Extract the (x, y) coordinate from the center of the cell holding the provided text.  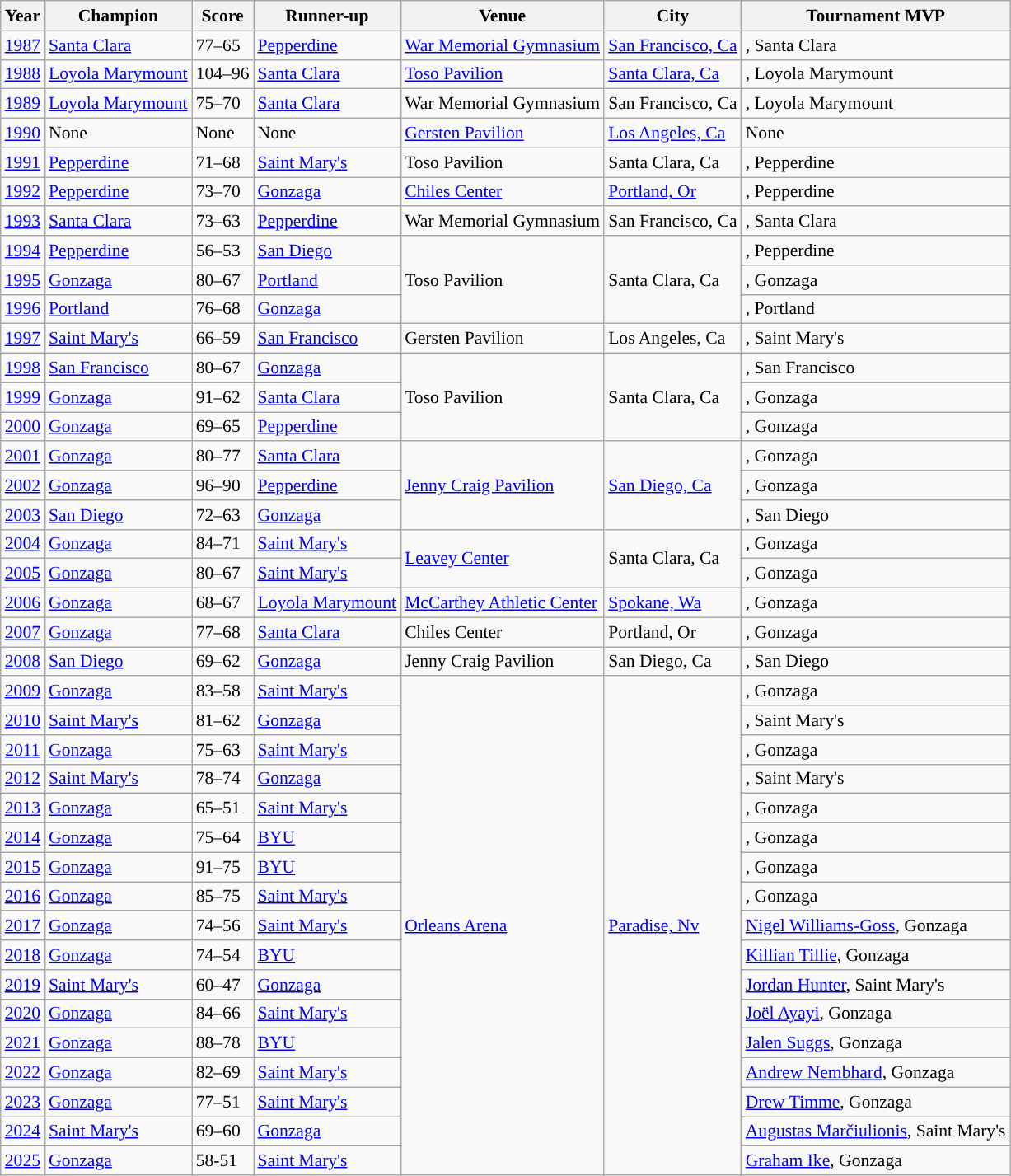
Killian Tillie, Gonzaga (876, 955)
1989 (23, 104)
2020 (23, 1014)
2002 (23, 485)
58-51 (222, 1161)
1992 (23, 192)
Year (23, 16)
84–66 (222, 1014)
, Portland (876, 309)
69–60 (222, 1131)
75–70 (222, 104)
2019 (23, 985)
82–69 (222, 1073)
83–58 (222, 691)
2025 (23, 1161)
81–62 (222, 720)
65–51 (222, 808)
Graham Ike, Gonzaga (876, 1161)
Andrew Nembhard, Gonzaga (876, 1073)
69–62 (222, 662)
Leavey Center (503, 559)
2008 (23, 662)
76–68 (222, 309)
Score (222, 16)
1996 (23, 309)
71–68 (222, 162)
Champion (119, 16)
85–75 (222, 897)
84–71 (222, 544)
2015 (23, 867)
Joël Ayayi, Gonzaga (876, 1014)
2022 (23, 1073)
Drew Timme, Gonzaga (876, 1102)
77–51 (222, 1102)
Orleans Arena (503, 926)
56–53 (222, 251)
1993 (23, 222)
2013 (23, 808)
2024 (23, 1131)
72–63 (222, 515)
Jalen Suggs, Gonzaga (876, 1043)
Paradise, Nv (672, 926)
2023 (23, 1102)
80–77 (222, 457)
1999 (23, 397)
60–47 (222, 985)
2018 (23, 955)
2011 (23, 750)
2016 (23, 897)
2017 (23, 926)
1991 (23, 162)
75–64 (222, 838)
1995 (23, 280)
Augustas Marčiulionis, Saint Mary's (876, 1131)
, San Francisco (876, 368)
Venue (503, 16)
2004 (23, 544)
2021 (23, 1043)
Spokane, Wa (672, 603)
McCarthey Athletic Center (503, 603)
2007 (23, 632)
Tournament MVP (876, 16)
75–63 (222, 750)
73–70 (222, 192)
2014 (23, 838)
2000 (23, 427)
74–54 (222, 955)
77–65 (222, 45)
Jordan Hunter, Saint Mary's (876, 985)
68–67 (222, 603)
2009 (23, 691)
1987 (23, 45)
104–96 (222, 74)
96–90 (222, 485)
91–75 (222, 867)
1997 (23, 339)
Nigel Williams-Goss, Gonzaga (876, 926)
1998 (23, 368)
2006 (23, 603)
77–68 (222, 632)
2001 (23, 457)
2003 (23, 515)
69–65 (222, 427)
2012 (23, 779)
2005 (23, 574)
73–63 (222, 222)
Runner-up (328, 16)
City (672, 16)
88–78 (222, 1043)
1988 (23, 74)
1994 (23, 251)
1990 (23, 134)
91–62 (222, 397)
74–56 (222, 926)
78–74 (222, 779)
2010 (23, 720)
66–59 (222, 339)
